Identify which cell holds the provided text, then report its (X, Y) central coordinate. 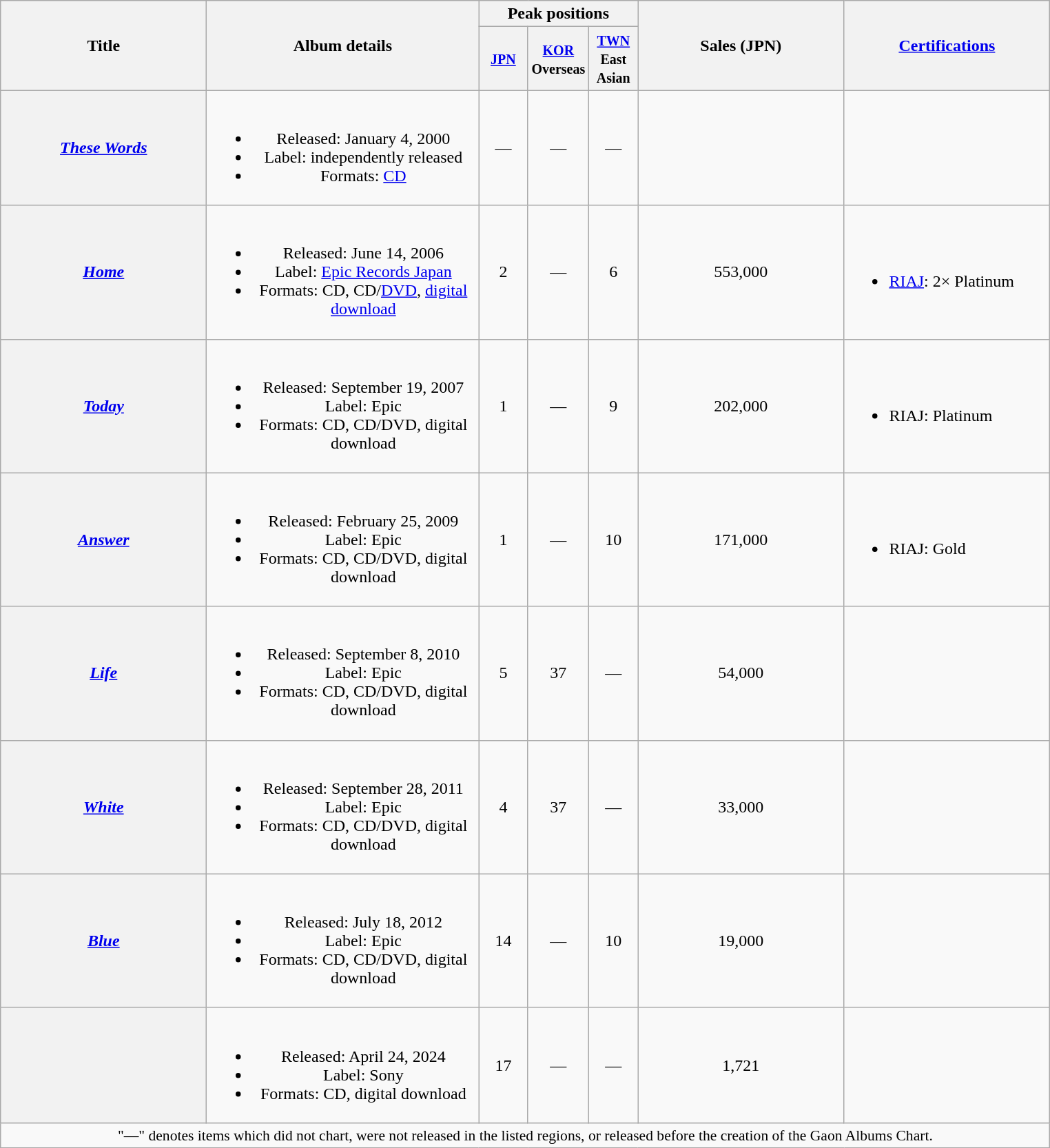
Released: September 19, 2007 Label: EpicFormats: CD, CD/DVD, digital download (343, 406)
These Words (103, 147)
Album details (343, 45)
Peak positions (558, 14)
4 (503, 807)
5 (503, 673)
RIAJ: Gold (947, 540)
JPN (503, 59)
Released: June 14, 2006 Label: Epic Records JapanFormats: CD, CD/DVD, digital download (343, 272)
Released: April 24, 2024 Label: SonyFormats: CD, digital download (343, 1065)
Released: September 8, 2010 Label: EpicFormats: CD, CD/DVD, digital download (343, 673)
171,000 (741, 540)
Life (103, 673)
6 (613, 272)
553,000 (741, 272)
Answer (103, 540)
202,000 (741, 406)
Sales (JPN) (741, 45)
Title (103, 45)
Home (103, 272)
33,000 (741, 807)
RIAJ: 2× Platinum (947, 272)
Released: January 4, 2000 Label: independently releasedFormats: CD (343, 147)
9 (613, 406)
Released: February 25, 2009 Label: EpicFormats: CD, CD/DVD, digital download (343, 540)
Released: September 28, 2011 Label: EpicFormats: CD, CD/DVD, digital download (343, 807)
17 (503, 1065)
Released: July 18, 2012 Label: EpicFormats: CD, CD/DVD, digital download (343, 941)
"—" denotes items which did not chart, were not released in the listed regions, or released before the creation of the Gaon Albums Chart. (525, 1135)
14 (503, 941)
White (103, 807)
19,000 (741, 941)
TWN East Asian (613, 59)
Blue (103, 941)
2 (503, 272)
Certifications (947, 45)
KOROverseas (558, 59)
RIAJ: Platinum (947, 406)
1,721 (741, 1065)
Today (103, 406)
54,000 (741, 673)
